Extract the (x, y) coordinate from the center of the cell holding the provided text.  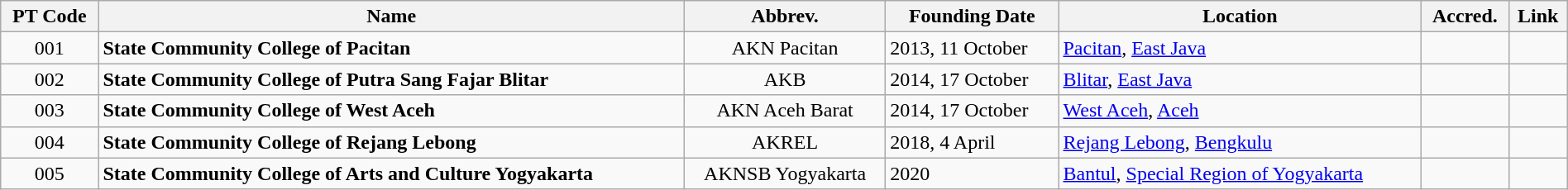
AKN Pacitan (786, 48)
Blitar, East Java (1241, 79)
005 (50, 173)
State Community College of Putra Sang Fajar Blitar (392, 79)
002 (50, 79)
AKNSB Yogyakarta (786, 173)
State Community College of West Aceh (392, 111)
004 (50, 142)
Rejang Lebong, Bengkulu (1241, 142)
2020 (973, 173)
AKREL (786, 142)
Accred. (1465, 17)
State Community College of Arts and Culture Yogyakarta (392, 173)
003 (50, 111)
2013, 11 October (973, 48)
Name (392, 17)
Link (1538, 17)
Bantul, Special Region of Yogyakarta (1241, 173)
AKN Aceh Barat (786, 111)
Abbrev. (786, 17)
2018, 4 April (973, 142)
Founding Date (973, 17)
Location (1241, 17)
State Community College of Pacitan (392, 48)
001 (50, 48)
Pacitan, East Java (1241, 48)
AKB (786, 79)
West Aceh, Aceh (1241, 111)
PT Code (50, 17)
State Community College of Rejang Lebong (392, 142)
